Search for the cell housing the specified text and yield its [X, Y] center coordinate. 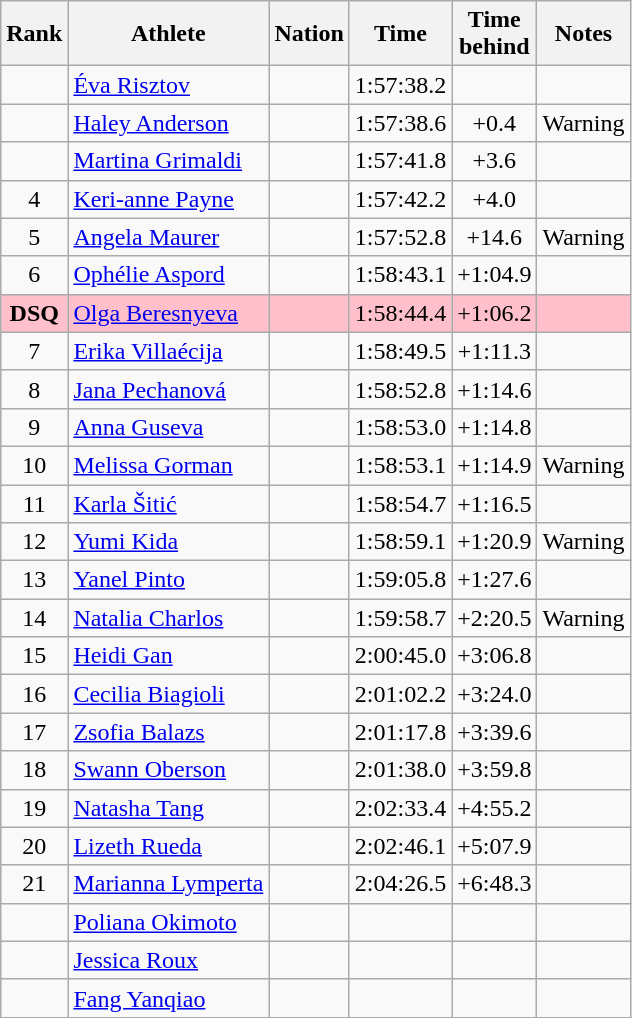
Haley Anderson [168, 123]
1:58:53.0 [400, 427]
2:02:46.1 [400, 846]
Notes [584, 34]
Martina Grimaldi [168, 161]
Angela Maurer [168, 237]
6 [34, 275]
Cecilia Biagioli [168, 694]
+4:55.2 [494, 808]
Melissa Gorman [168, 465]
Marianna Lymperta [168, 884]
Fang Yanqiao [168, 998]
Rank [34, 34]
+3:59.8 [494, 770]
9 [34, 427]
1:57:38.2 [400, 85]
2:00:45.0 [400, 656]
Heidi Gan [168, 656]
Yumi Kida [168, 542]
5 [34, 237]
Athlete [168, 34]
1:58:49.5 [400, 351]
1:58:53.1 [400, 465]
19 [34, 808]
13 [34, 580]
15 [34, 656]
+4.0 [494, 199]
Natasha Tang [168, 808]
+3:39.6 [494, 732]
Time [400, 34]
17 [34, 732]
1:59:58.7 [400, 618]
+1:20.9 [494, 542]
+1:14.9 [494, 465]
+1:14.6 [494, 389]
Lizeth Rueda [168, 846]
Olga Beresnyeva [168, 313]
+1:16.5 [494, 503]
Karla Šitić [168, 503]
+2:20.5 [494, 618]
+1:04.9 [494, 275]
14 [34, 618]
8 [34, 389]
Poliana Okimoto [168, 922]
1:58:44.4 [400, 313]
1:58:59.1 [400, 542]
1:57:52.8 [400, 237]
Timebehind [494, 34]
Nation [309, 34]
+5:07.9 [494, 846]
+6:48.3 [494, 884]
DSQ [34, 313]
1:57:42.2 [400, 199]
Éva Risztov [168, 85]
16 [34, 694]
+1:11.3 [494, 351]
4 [34, 199]
11 [34, 503]
+3:24.0 [494, 694]
2:04:26.5 [400, 884]
2:01:02.2 [400, 694]
+14.6 [494, 237]
1:58:54.7 [400, 503]
+0.4 [494, 123]
Erika Villaécija [168, 351]
10 [34, 465]
2:02:33.4 [400, 808]
Natalia Charlos [168, 618]
Anna Guseva [168, 427]
Jana Pechanová [168, 389]
18 [34, 770]
1:58:52.8 [400, 389]
1:57:38.6 [400, 123]
2:01:17.8 [400, 732]
Swann Oberson [168, 770]
1:58:43.1 [400, 275]
2:01:38.0 [400, 770]
+1:14.8 [494, 427]
1:59:05.8 [400, 580]
+1:27.6 [494, 580]
21 [34, 884]
1:57:41.8 [400, 161]
7 [34, 351]
Keri-anne Payne [168, 199]
20 [34, 846]
12 [34, 542]
Zsofia Balazs [168, 732]
Jessica Roux [168, 960]
+3.6 [494, 161]
Yanel Pinto [168, 580]
+3:06.8 [494, 656]
+1:06.2 [494, 313]
Ophélie Aspord [168, 275]
